Detect which cell encompasses the target text, then output its [X, Y] center coordinate. 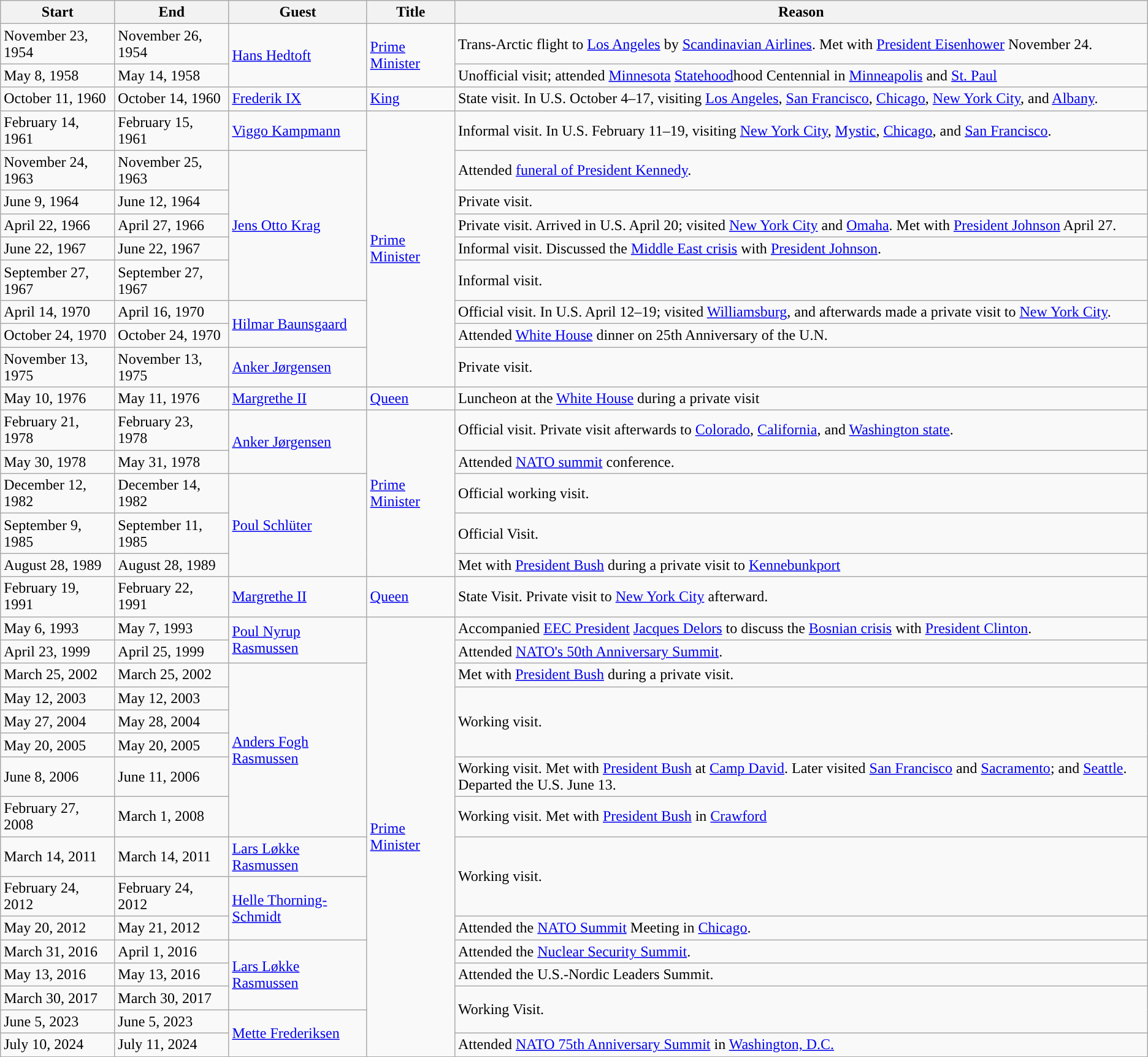
April 27, 1966 [172, 225]
June 8, 2006 [58, 777]
March 31, 2016 [58, 951]
May 6, 1993 [58, 628]
April 25, 1999 [172, 651]
September 9, 1985 [58, 534]
May 31, 1978 [172, 462]
Informal visit. In U.S. February 11–19, visiting New York City, Mystic, Chicago, and San Francisco. [801, 130]
Attended NATO 75th Anniversary Summit in Washington, D.C. [801, 1045]
February 23, 1978 [172, 431]
April 1, 2016 [172, 951]
Working Visit. [801, 1010]
May 10, 1976 [58, 399]
May 27, 2004 [58, 721]
Informal visit. Discussed the Middle East crisis with President Johnson. [801, 248]
Viggo Kampmann [298, 130]
March 1, 2008 [172, 816]
December 12, 1982 [58, 493]
Attended the Nuclear Security Summit. [801, 951]
Private visit. Arrived in U.S. April 20; visited New York City and Omaha. Met with President Johnson April 27. [801, 225]
May 11, 1976 [172, 399]
King [411, 99]
June 12, 1964 [172, 202]
Working visit. Met with President Bush in Crawford [801, 816]
February 14, 1961 [58, 130]
Start [58, 12]
Official visit. In U.S. April 12–19; visited Williamsburg, and afterwards made a private visit to New York City. [801, 312]
Reason [801, 12]
September 11, 1985 [172, 534]
November 26, 1954 [172, 44]
April 16, 1970 [172, 312]
Helle Thorning-Schmidt [298, 908]
Mette Frederiksen [298, 1033]
May 30, 1978 [58, 462]
Attended the U.S.-Nordic Leaders Summit. [801, 975]
April 14, 1970 [58, 312]
Trans-Arctic flight to Los Angeles by Scandinavian Airlines. Met with President Eisenhower November 24. [801, 44]
State Visit. Private visit to New York City afterward. [801, 596]
October 14, 1960 [172, 99]
February 15, 1961 [172, 130]
Official working visit. [801, 493]
May 14, 1958 [172, 75]
February 21, 1978 [58, 431]
Hans Hedtoft [298, 55]
May 20, 2012 [58, 928]
December 14, 1982 [172, 493]
May 8, 1958 [58, 75]
February 27, 2008 [58, 816]
Met with President Bush during a private visit to Kennebunkport [801, 565]
July 10, 2024 [58, 1045]
November 23, 1954 [58, 44]
Attended White House dinner on 25th Anniversary of the U.N. [801, 335]
Official visit. Private visit afterwards to Colorado, California, and Washington state. [801, 431]
Accompanied EEC President Jacques Delors to discuss the Bosnian crisis with President Clinton. [801, 628]
Official Visit. [801, 534]
February 22, 1991 [172, 596]
Frederik IX [298, 99]
Unofficial visit; attended Minnesota Statehoodhood Centennial in Minneapolis and St. Paul [801, 75]
May 21, 2012 [172, 928]
Title [411, 12]
October 11, 1960 [58, 99]
Attended NATO summit conference. [801, 462]
Hilmar Baunsgaard [298, 323]
November 24, 1963 [58, 171]
July 11, 2024 [172, 1045]
Luncheon at the White House during a private visit [801, 399]
Jens Otto Krag [298, 225]
Guest [298, 12]
June 9, 1964 [58, 202]
April 23, 1999 [58, 651]
Met with President Bush during a private visit. [801, 675]
June 11, 2006 [172, 777]
Poul Nyrup Rasmussen [298, 640]
Working visit. Met with President Bush at Camp David. Later visited San Francisco and Sacramento; and Seattle. Departed the U.S. June 13. [801, 777]
Attended NATO's 50th Anniversary Summit. [801, 651]
Anders Fogh Rasmussen [298, 750]
Poul Schlüter [298, 525]
End [172, 12]
May 28, 2004 [172, 721]
State visit. In U.S. October 4–17, visiting Los Angeles, San Francisco, Chicago, New York City, and Albany. [801, 99]
Informal visit. [801, 280]
Attended the NATO Summit Meeting in Chicago. [801, 928]
February 19, 1991 [58, 596]
November 25, 1963 [172, 171]
April 22, 1966 [58, 225]
May 7, 1993 [172, 628]
Attended funeral of President Kennedy. [801, 171]
